Output the [X, Y] coordinate of the center of the cell containing the given text.  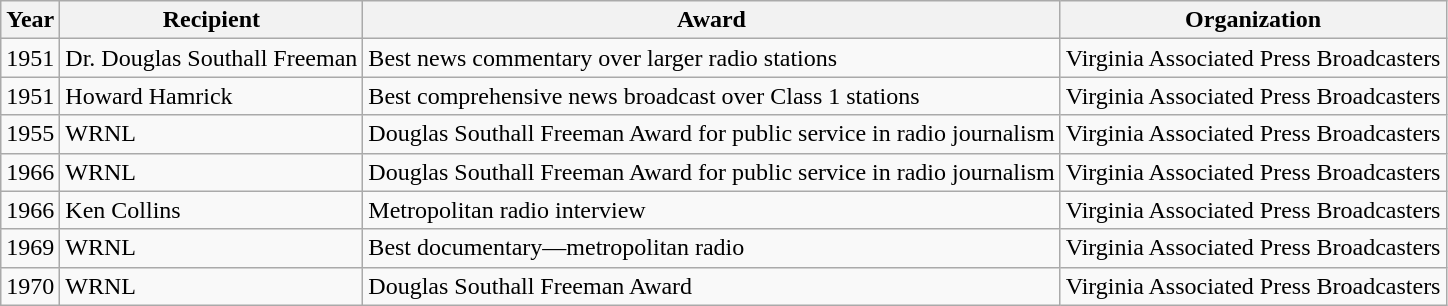
1970 [30, 286]
Dr. Douglas Southall Freeman [212, 58]
Ken Collins [212, 210]
Award [712, 20]
Year [30, 20]
Best comprehensive news broadcast over Class 1 stations [712, 96]
Metropolitan radio interview [712, 210]
Organization [1253, 20]
1955 [30, 134]
Best documentary—metropolitan radio [712, 248]
Douglas Southall Freeman Award [712, 286]
Howard Hamrick [212, 96]
Best news commentary over larger radio stations [712, 58]
Recipient [212, 20]
1969 [30, 248]
